Detect which cell encompasses the target text, then output its (x, y) center coordinate. 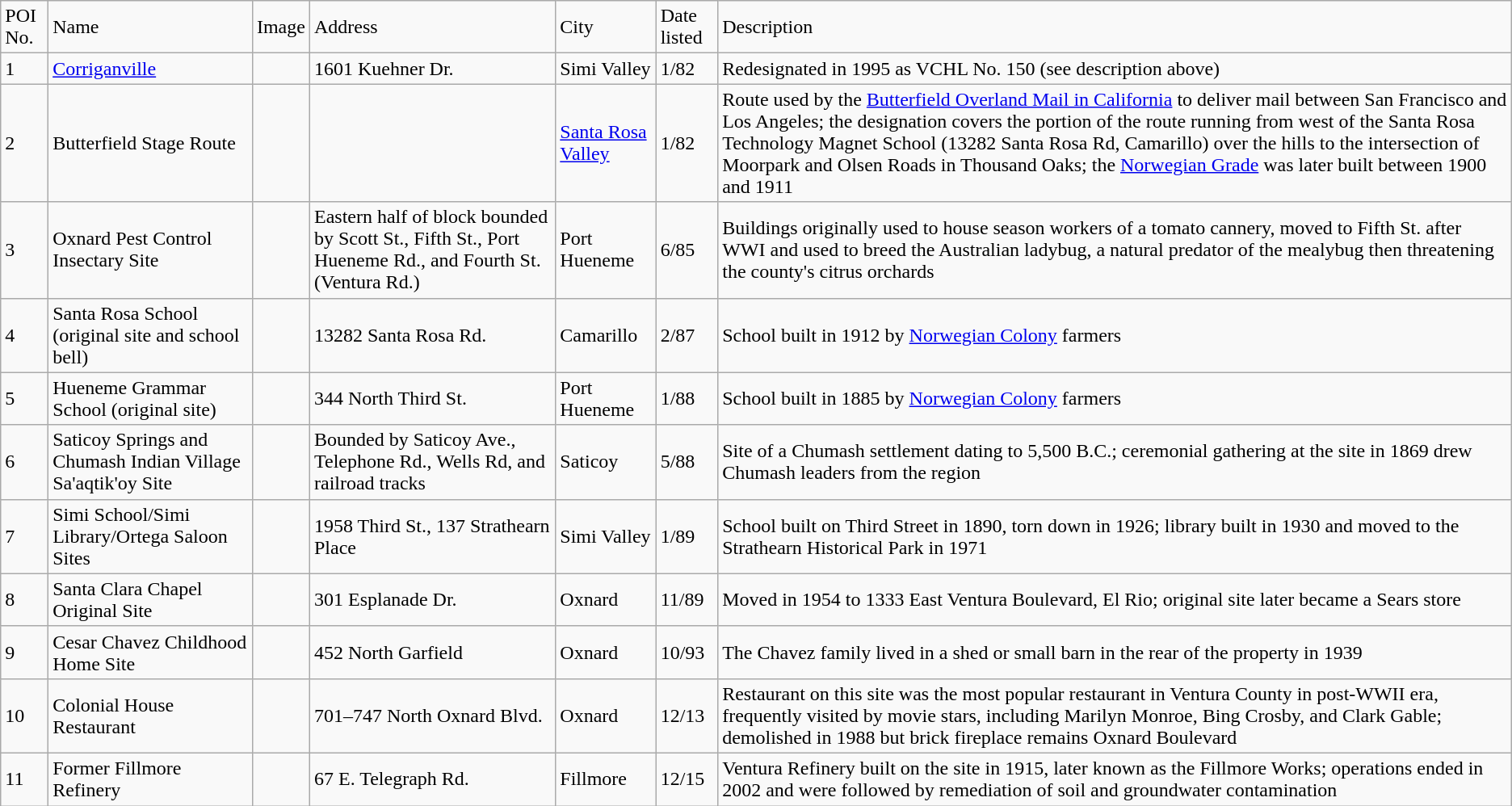
Simi School/Simi Library/Ortega Saloon Sites (150, 536)
Image (281, 27)
13282 Santa Rosa Rd. (432, 335)
School built in 1912 by Norwegian Colony farmers (1115, 335)
9 (24, 653)
11/89 (687, 599)
11 (24, 779)
The Chavez family lived in a shed or small barn in the rear of the property in 1939 (1115, 653)
Saticoy Springs and Chumash Indian Village Sa'aqtik'oy Site (150, 462)
8 (24, 599)
4 (24, 335)
School built on Third Street in 1890, torn down in 1926; library built in 1930 and moved to the Strathearn Historical Park in 1971 (1115, 536)
5/88 (687, 462)
Santa Clara Chapel Original Site (150, 599)
Name (150, 27)
Colonial House Restaurant (150, 716)
Cesar Chavez Childhood Home Site (150, 653)
Moved in 1954 to 1333 East Ventura Boulevard, El Rio; original site later became a Sears store (1115, 599)
452 North Garfield (432, 653)
Date listed (687, 27)
2/87 (687, 335)
2 (24, 143)
6/85 (687, 250)
Former Fillmore Refinery (150, 779)
6 (24, 462)
5 (24, 399)
1/88 (687, 399)
Description (1115, 27)
Redesignated in 1995 as VCHL No. 150 (see description above) (1115, 69)
10/93 (687, 653)
1/89 (687, 536)
1958 Third St., 137 Strathearn Place (432, 536)
Site of a Chumash settlement dating to 5,500 B.C.; ceremonial gathering at the site in 1869 drew Chumash leaders from the region (1115, 462)
344 North Third St. (432, 399)
12/13 (687, 716)
1 (24, 69)
School built in 1885 by Norwegian Colony farmers (1115, 399)
Butterfield Stage Route (150, 143)
7 (24, 536)
Hueneme Grammar School (original site) (150, 399)
Santa Rosa Valley (606, 143)
Oxnard Pest Control Insectary Site (150, 250)
301 Esplanade Dr. (432, 599)
1601 Kuehner Dr. (432, 69)
Address (432, 27)
Bounded by Saticoy Ave., Telephone Rd., Wells Rd, and railroad tracks (432, 462)
701–747 North Oxnard Blvd. (432, 716)
Fillmore (606, 779)
Camarillo (606, 335)
Eastern half of block bounded by Scott St., Fifth St., Port Hueneme Rd., and Fourth St. (Ventura Rd.) (432, 250)
POI No. (24, 27)
12/15 (687, 779)
Santa Rosa School (original site and school bell) (150, 335)
Saticoy (606, 462)
10 (24, 716)
Corriganville (150, 69)
City (606, 27)
3 (24, 250)
67 E. Telegraph Rd. (432, 779)
